Determine the [X, Y] coordinate at the center of the cell enclosing the given text.  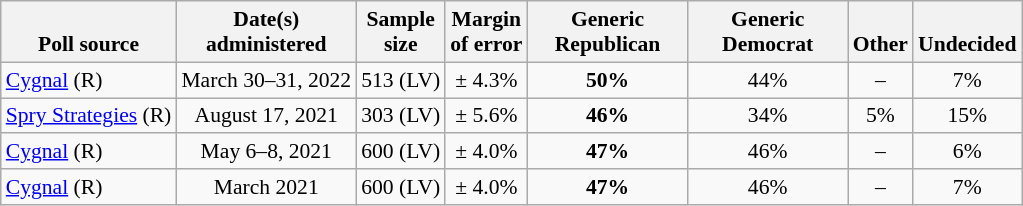
± 4.3% [486, 80]
44% [768, 80]
March 2021 [266, 187]
5% [880, 116]
6% [967, 152]
303 (LV) [400, 116]
50% [607, 80]
Marginof error [486, 32]
Other [880, 32]
May 6–8, 2021 [266, 152]
August 17, 2021 [266, 116]
Undecided [967, 32]
Spry Strategies (R) [89, 116]
± 5.6% [486, 116]
Samplesize [400, 32]
GenericRepublican [607, 32]
GenericDemocrat [768, 32]
March 30–31, 2022 [266, 80]
15% [967, 116]
34% [768, 116]
Poll source [89, 32]
Date(s)administered [266, 32]
513 (LV) [400, 80]
